Detect which cell encompasses the target text, then output its [x, y] center coordinate. 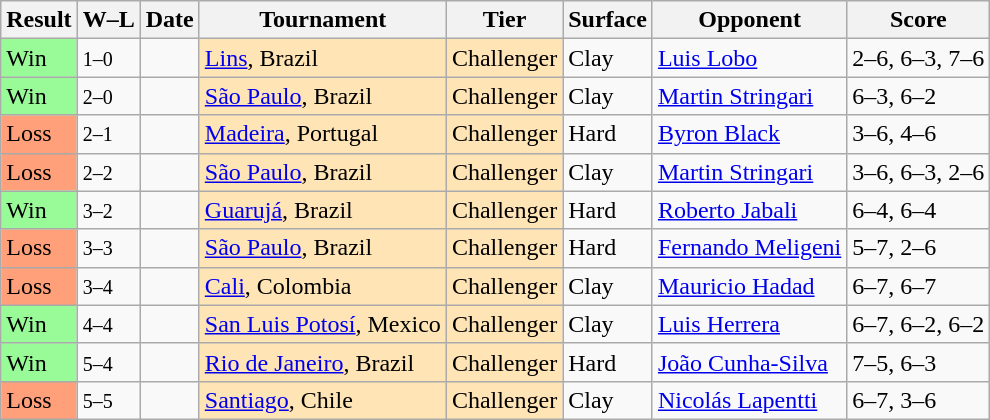
4–4 [108, 324]
6–4, 6–4 [918, 210]
6–3, 6–2 [918, 96]
5–5 [108, 400]
Lins, Brazil [322, 58]
6–7, 6–2, 6–2 [918, 324]
3–2 [108, 210]
3–6, 6–3, 2–6 [918, 172]
Madeira, Portugal [322, 134]
Luis Herrera [749, 324]
5–7, 2–6 [918, 248]
5–4 [108, 362]
Fernando Meligeni [749, 248]
Opponent [749, 20]
1–0 [108, 58]
7–5, 6–3 [918, 362]
San Luis Potosí, Mexico [322, 324]
2–1 [108, 134]
Result [39, 20]
2–6, 6–3, 7–6 [918, 58]
2–0 [108, 96]
Cali, Colombia [322, 286]
2–2 [108, 172]
3–3 [108, 248]
3–4 [108, 286]
Surface [608, 20]
Mauricio Hadad [749, 286]
João Cunha-Silva [749, 362]
Tournament [322, 20]
3–6, 4–6 [918, 134]
Date [170, 20]
Guarujá, Brazil [322, 210]
Tier [504, 20]
6–7, 6–7 [918, 286]
Santiago, Chile [322, 400]
6–7, 3–6 [918, 400]
Nicolás Lapentti [749, 400]
Byron Black [749, 134]
Score [918, 20]
Roberto Jabali [749, 210]
Luis Lobo [749, 58]
W–L [108, 20]
Rio de Janeiro, Brazil [322, 362]
